Return (X, Y) of the center of cell containing provided text 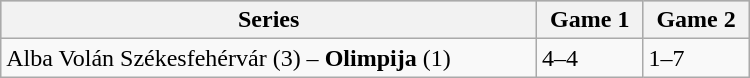
4–4 (590, 58)
1–7 (696, 58)
Game 2 (696, 20)
Alba Volán Székesfehérvár (3) – Olimpija (1) (269, 58)
Series (269, 20)
Game 1 (590, 20)
